Determine the [x, y] coordinate at the center of the cell enclosing the given text.  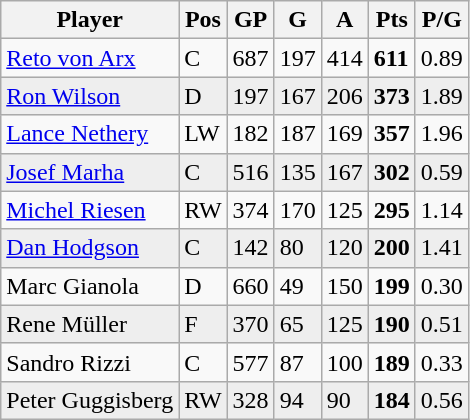
189 [392, 362]
Marc Gianola [90, 286]
80 [298, 248]
1.96 [442, 134]
G [298, 20]
49 [298, 286]
Pos [203, 20]
100 [344, 362]
Sandro Rizzi [90, 362]
0.33 [442, 362]
135 [298, 172]
LW [203, 134]
184 [392, 400]
187 [298, 134]
150 [344, 286]
206 [344, 96]
182 [250, 134]
200 [392, 248]
F [203, 324]
0.59 [442, 172]
516 [250, 172]
577 [250, 362]
414 [344, 58]
0.56 [442, 400]
Dan Hodgson [90, 248]
199 [392, 286]
Reto von Arx [90, 58]
1.89 [442, 96]
190 [392, 324]
370 [250, 324]
Player [90, 20]
P/G [442, 20]
0.30 [442, 286]
302 [392, 172]
142 [250, 248]
170 [298, 210]
295 [392, 210]
65 [298, 324]
687 [250, 58]
120 [344, 248]
373 [392, 96]
357 [392, 134]
660 [250, 286]
Rene Müller [90, 324]
Ron Wilson [90, 96]
0.89 [442, 58]
90 [344, 400]
0.51 [442, 324]
A [344, 20]
Peter Guggisberg [90, 400]
Josef Marha [90, 172]
Pts [392, 20]
374 [250, 210]
94 [298, 400]
GP [250, 20]
1.14 [442, 210]
1.41 [442, 248]
87 [298, 362]
Michel Riesen [90, 210]
169 [344, 134]
611 [392, 58]
328 [250, 400]
Lance Nethery [90, 134]
